Identify which cell holds the provided text, then report its [X, Y] central coordinate. 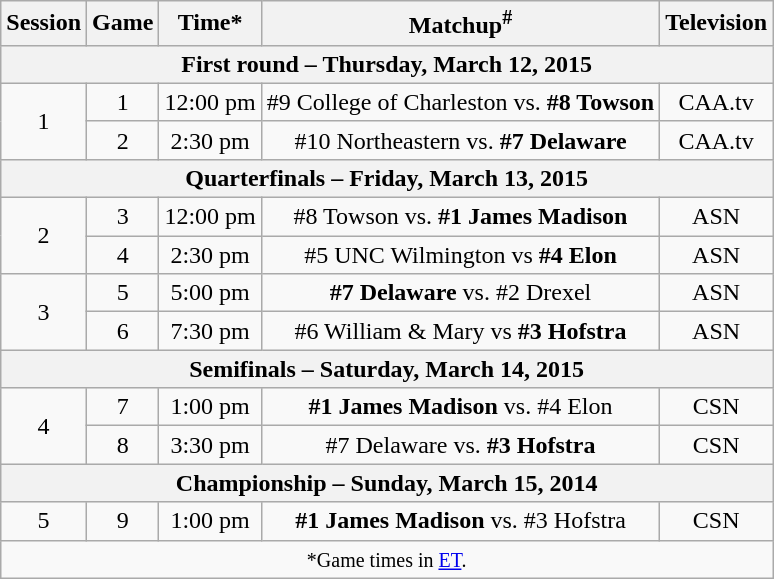
Matchup# [460, 24]
#5 UNC Wilmington vs #4 Elon [460, 255]
Session [44, 24]
7 [123, 407]
#6 William & Mary vs #3 Hofstra [460, 331]
8 [123, 445]
#7 Delaware vs. #2 Drexel [460, 293]
7:30 pm [210, 331]
6 [123, 331]
#1 James Madison vs. #4 Elon [460, 407]
9 [123, 521]
Quarterfinals – Friday, March 13, 2015 [387, 178]
Game [123, 24]
#8 Towson vs. #1 James Madison [460, 217]
Time* [210, 24]
#1 James Madison vs. #3 Hofstra [460, 521]
Television [716, 24]
#7 Delaware vs. #3 Hofstra [460, 445]
5:00 pm [210, 293]
Semifinals – Saturday, March 14, 2015 [387, 369]
#9 College of Charleston vs. #8 Towson [460, 102]
Championship – Sunday, March 15, 2014 [387, 483]
3:30 pm [210, 445]
#10 Northeastern vs. #7 Delaware [460, 140]
*Game times in ET. [387, 559]
First round – Thursday, March 12, 2015 [387, 64]
